Locate the cell with the specified text and output its (X, Y) center coordinate. 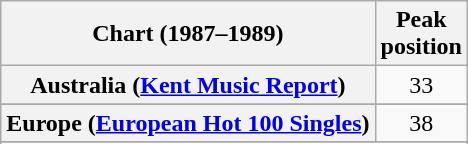
Europe (European Hot 100 Singles) (188, 123)
Peakposition (421, 34)
38 (421, 123)
Australia (Kent Music Report) (188, 85)
Chart (1987–1989) (188, 34)
33 (421, 85)
